Locate the cell with the specified text and output its (X, Y) center coordinate. 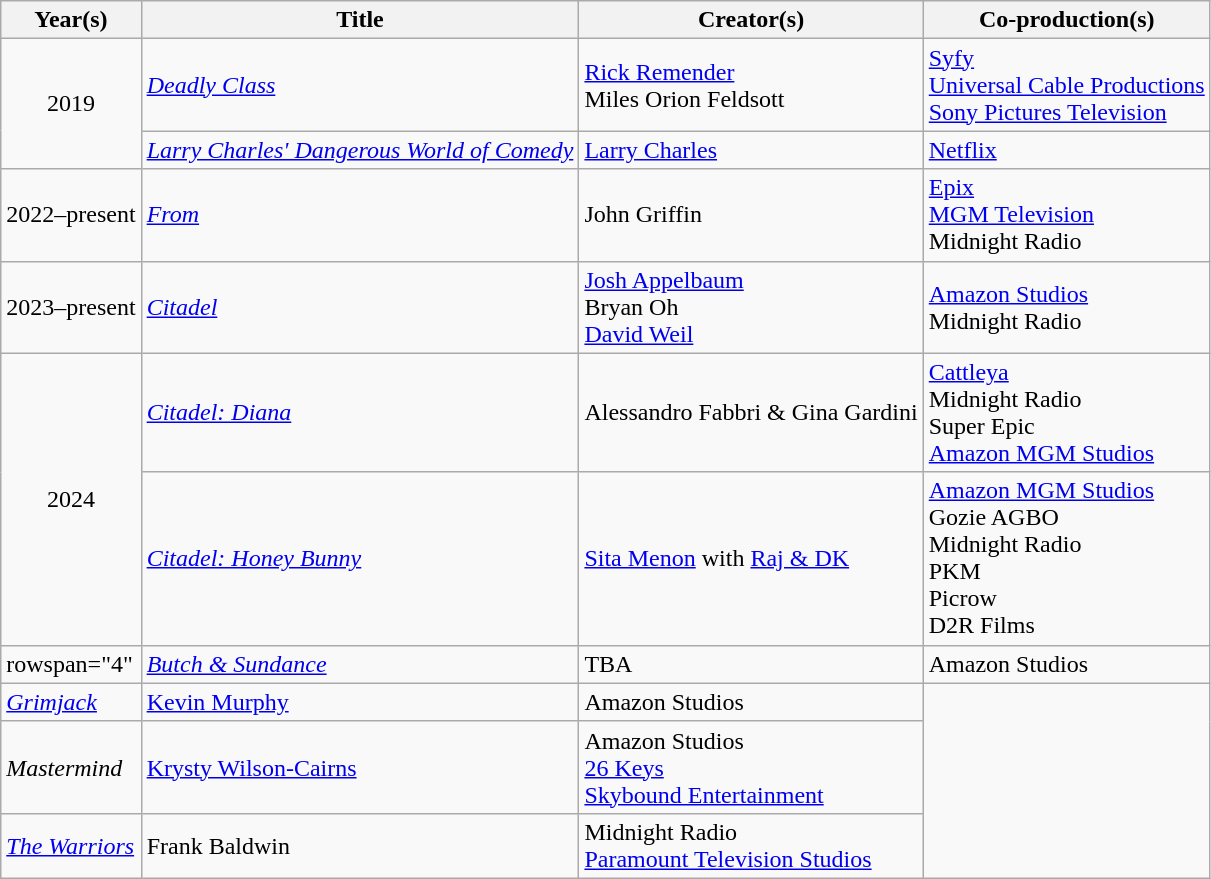
Creator(s) (751, 20)
Amazon MGM StudiosGozie AGBOMidnight RadioPKMPicrowD2R Films (1066, 558)
Citadel: Diana (360, 412)
Citadel: Honey Bunny (360, 558)
Larry Charles' Dangerous World of Comedy (360, 150)
Sita Menon with Raj & DK (751, 558)
John Griffin (751, 215)
Mastermind (71, 767)
EpixMGM TelevisionMidnight Radio (1066, 215)
Netflix (1066, 150)
Josh AppelbaumBryan OhDavid Weil (751, 307)
2024 (71, 499)
Rick RemenderMiles Orion Feldsott (751, 85)
Co-production(s) (1066, 20)
Alessandro Fabbri & Gina Gardini (751, 412)
Citadel (360, 307)
rowspan="4" (71, 664)
Butch & Sundance (360, 664)
2023–present (71, 307)
Amazon StudiosMidnight Radio (1066, 307)
From (360, 215)
Midnight RadioParamount Television Studios (751, 846)
Krysty Wilson-Cairns (360, 767)
Larry Charles (751, 150)
Amazon Studios26 KeysSkybound Entertainment (751, 767)
The Warriors (71, 846)
Frank Baldwin (360, 846)
TBA (751, 664)
2019 (71, 104)
Kevin Murphy (360, 702)
CattleyaMidnight RadioSuper EpicAmazon MGM Studios (1066, 412)
2022–present (71, 215)
Deadly Class (360, 85)
Title (360, 20)
SyfyUniversal Cable ProductionsSony Pictures Television (1066, 85)
Grimjack (71, 702)
Year(s) (71, 20)
